Locate the cell with the specified text and output its (x, y) center coordinate. 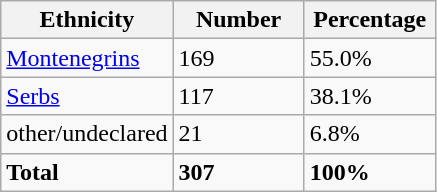
Total (87, 172)
Percentage (370, 20)
21 (238, 134)
Ethnicity (87, 20)
307 (238, 172)
Serbs (87, 96)
100% (370, 172)
Number (238, 20)
6.8% (370, 134)
169 (238, 58)
other/undeclared (87, 134)
55.0% (370, 58)
117 (238, 96)
Montenegrins (87, 58)
38.1% (370, 96)
